Return [X, Y] of the center of cell containing provided text 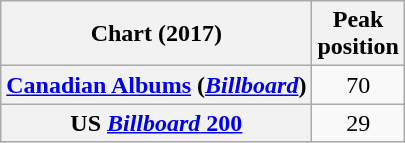
US Billboard 200 [156, 123]
29 [358, 123]
Canadian Albums (Billboard) [156, 85]
Peak position [358, 34]
70 [358, 85]
Chart (2017) [156, 34]
